Determine the (X, Y) coordinate at the center of the cell enclosing the given text.  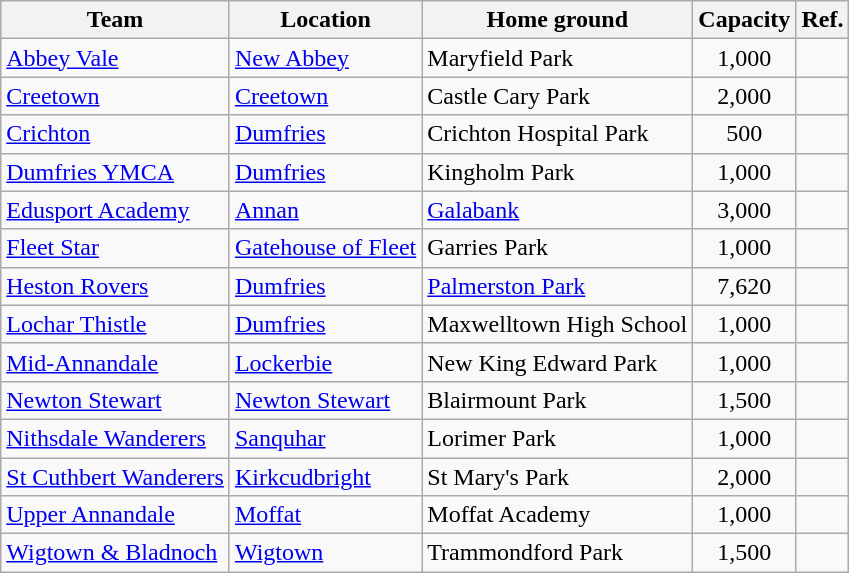
Lochar Thistle (116, 324)
Lorimer Park (558, 438)
Sanquhar (325, 438)
Castle Cary Park (558, 96)
7,620 (744, 286)
Mid-Annandale (116, 362)
Home ground (558, 20)
Crichton Hospital Park (558, 134)
Annan (325, 210)
Moffat (325, 515)
500 (744, 134)
Upper Annandale (116, 515)
Maxwelltown High School (558, 324)
Palmerston Park (558, 286)
Blairmount Park (558, 400)
New King Edward Park (558, 362)
Gatehouse of Fleet (325, 248)
Kingholm Park (558, 172)
3,000 (744, 210)
St Cuthbert Wanderers (116, 477)
Location (325, 20)
St Mary's Park (558, 477)
Capacity (744, 20)
Team (116, 20)
Fleet Star (116, 248)
Abbey Vale (116, 58)
Moffat Academy (558, 515)
Ref. (822, 20)
Heston Rovers (116, 286)
Dumfries YMCA (116, 172)
Nithsdale Wanderers (116, 438)
Wigtown & Bladnoch (116, 553)
Wigtown (325, 553)
Garries Park (558, 248)
Maryfield Park (558, 58)
Trammondford Park (558, 553)
New Abbey (325, 58)
Galabank (558, 210)
Lockerbie (325, 362)
Crichton (116, 134)
Edusport Academy (116, 210)
Kirkcudbright (325, 477)
